Search for the cell housing the specified text and yield its [x, y] center coordinate. 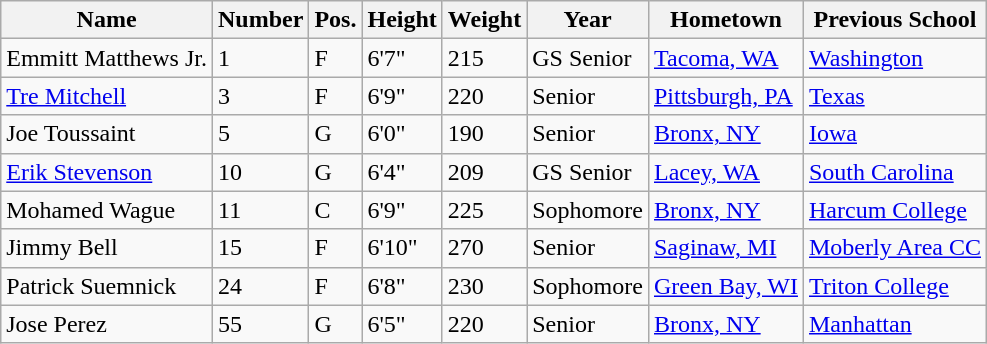
10 [260, 172]
Hometown [726, 20]
55 [260, 324]
Mohamed Wague [107, 210]
11 [260, 210]
Tacoma, WA [726, 58]
Number [260, 20]
6'10" [402, 248]
Erik Stevenson [107, 172]
Year [588, 20]
Moberly Area CC [894, 248]
Jimmy Bell [107, 248]
6'5" [402, 324]
Previous School [894, 20]
Pittsburgh, PA [726, 96]
Lacey, WA [726, 172]
24 [260, 286]
270 [484, 248]
6'0" [402, 134]
Triton College [894, 286]
215 [484, 58]
6'8" [402, 286]
3 [260, 96]
Washington [894, 58]
Weight [484, 20]
15 [260, 248]
Texas [894, 96]
190 [484, 134]
Jose Perez [107, 324]
6'7" [402, 58]
Harcum College [894, 210]
5 [260, 134]
Joe Toussaint [107, 134]
Saginaw, MI [726, 248]
South Carolina [894, 172]
Green Bay, WI [726, 286]
Manhattan [894, 324]
C [336, 210]
Tre Mitchell [107, 96]
Name [107, 20]
Patrick Suemnick [107, 286]
Height [402, 20]
1 [260, 58]
209 [484, 172]
230 [484, 286]
Pos. [336, 20]
Iowa [894, 134]
Emmitt Matthews Jr. [107, 58]
6'4" [402, 172]
225 [484, 210]
